Scan for the cell matching the given text and deliver its (X, Y) coordinate at center. 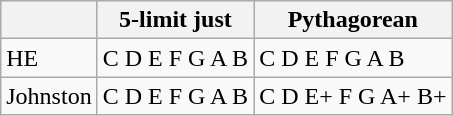
5-limit just (175, 20)
Johnston (49, 96)
HE (49, 58)
C D E+ F G A+ B+ (353, 96)
Pythagorean (353, 20)
